Output the [x, y] coordinate of the center of the cell containing the given text.  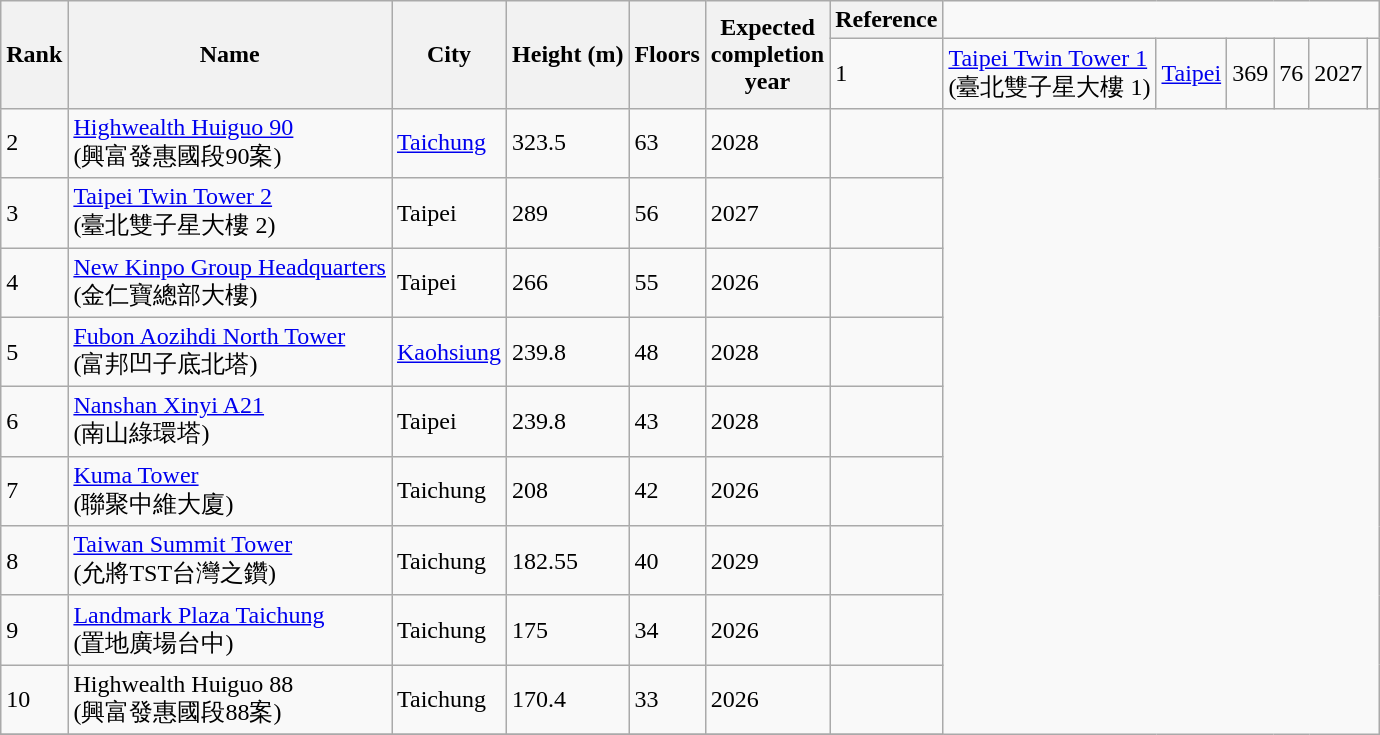
40 [667, 561]
10 [34, 700]
Rank [34, 55]
182.55 [568, 561]
289 [568, 213]
3 [34, 213]
55 [667, 283]
33 [667, 700]
9 [34, 630]
Taipei Twin Tower 1 (臺北雙子星大樓 1) [1050, 74]
5 [34, 352]
323.5 [568, 143]
Landmark Plaza Taichung (置地廣場台中) [230, 630]
34 [667, 630]
2029 [767, 561]
63 [667, 143]
Highwealth Huiguo 88 (興富發惠國段88案) [230, 700]
New Kinpo Group Headquarters (金仁寶總部大樓) [230, 283]
4 [34, 283]
7 [34, 491]
42 [667, 491]
170.4 [568, 700]
175 [568, 630]
48 [667, 352]
Kaohsiung [450, 352]
Fubon Aozihdi North Tower (富邦凹子底北塔) [230, 352]
6 [34, 422]
Reference [886, 20]
1 [886, 74]
208 [568, 491]
Nanshan Xinyi A21 (南山綠環塔) [230, 422]
266 [568, 283]
43 [667, 422]
Highwealth Huiguo 90 (興富發惠國段90案) [230, 143]
Floors [667, 55]
City [450, 55]
8 [34, 561]
76 [1292, 74]
Taiwan Summit Tower (允將TST台灣之鑽) [230, 561]
Expected completion year [767, 55]
Name [230, 55]
Taipei Twin Tower 2 (臺北雙子星大樓 2) [230, 213]
Height (m) [568, 55]
369 [1250, 74]
Kuma Tower (聯聚中維大廈) [230, 491]
56 [667, 213]
2 [34, 143]
